Scan for the cell matching the given text and deliver its [X, Y] coordinate at center. 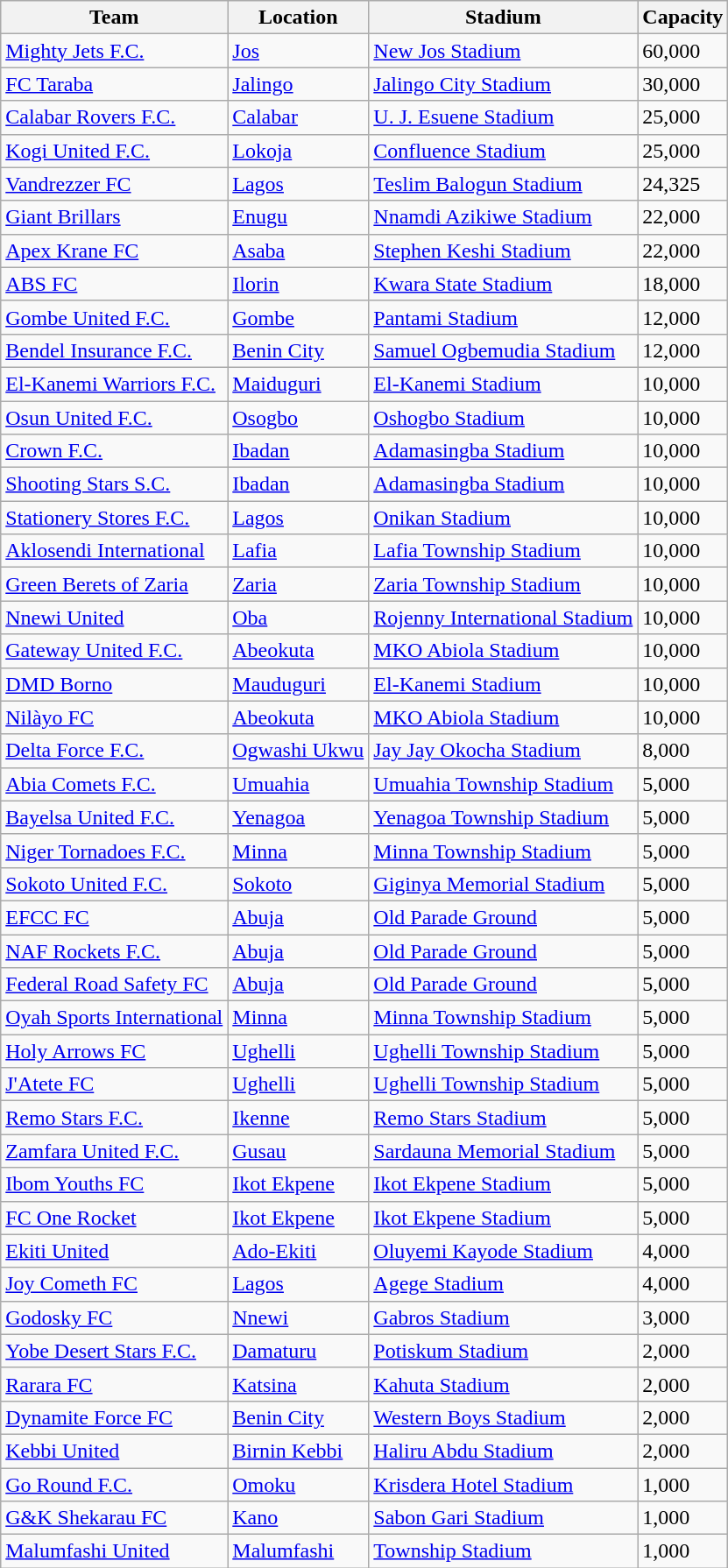
Apex Krane FC [114, 251]
Aklosendi International [114, 551]
EFCC FC [114, 917]
Vandrezzer FC [114, 184]
Yobe Desert Stars F.C. [114, 1351]
Remo Stars F.C. [114, 1118]
Bendel Insurance F.C. [114, 350]
Onikan Stadium [503, 518]
Gusau [298, 1151]
Umuahia Township Stadium [503, 784]
Calabar Rovers F.C. [114, 117]
U. J. Esuene Stadium [503, 117]
Teslim Balogun Stadium [503, 184]
Stephen Keshi Stadium [503, 251]
Damaturu [298, 1351]
Katsina [298, 1384]
Enugu [298, 217]
30,000 [683, 84]
Oluyemi Kayode Stadium [503, 1251]
Oshogbo Stadium [503, 418]
Gabros Stadium [503, 1317]
Stadium [503, 18]
Pantami Stadium [503, 317]
8,000 [683, 751]
Kahuta Stadium [503, 1384]
Remo Stars Stadium [503, 1118]
Haliru Abdu Stadium [503, 1451]
Capacity [683, 18]
Yenagoa [298, 817]
Nnamdi Azikiwe Stadium [503, 217]
Zaria Township Stadium [503, 584]
Krisdera Hotel Stadium [503, 1485]
Oyah Sports International [114, 1018]
Nnewi United [114, 618]
Niger Tornadoes F.C. [114, 851]
Kebbi United [114, 1451]
Bayelsa United F.C. [114, 817]
Kogi United F.C. [114, 151]
FC Taraba [114, 84]
Malumfashi United [114, 1551]
Western Boys Stadium [503, 1417]
Ado-Ekiti [298, 1251]
Calabar [298, 117]
Shooting Stars S.C. [114, 484]
Sokoto United F.C. [114, 884]
Ikenne [298, 1118]
Rarara FC [114, 1384]
Team [114, 18]
Gombe United F.C. [114, 317]
Joy Cometh FC [114, 1284]
Birnin Kebbi [298, 1451]
Lokoja [298, 151]
Potiskum Stadium [503, 1351]
Township Stadium [503, 1551]
Osogbo [298, 418]
Location [298, 18]
DMD Borno [114, 684]
Asaba [298, 251]
18,000 [683, 284]
Maiduguri [298, 384]
Dynamite Force FC [114, 1417]
Abia Comets F.C. [114, 784]
Rojenny International Stadium [503, 618]
Jos [298, 51]
ABS FC [114, 284]
Gateway United F.C. [114, 651]
Sokoto [298, 884]
Lafia Township Stadium [503, 551]
Mighty Jets F.C. [114, 51]
Green Berets of Zaria [114, 584]
Holy Arrows FC [114, 1051]
Ilorin [298, 284]
3,000 [683, 1317]
Delta Force F.C. [114, 751]
Umuahia [298, 784]
Giginya Memorial Stadium [503, 884]
Giant Brillars [114, 217]
Go Round F.C. [114, 1485]
Federal Road Safety FC [114, 985]
Ibom Youths FC [114, 1184]
FC One Rocket [114, 1218]
J'Atete FC [114, 1084]
Jay Jay Okocha Stadium [503, 751]
60,000 [683, 51]
Yenagoa Township Stadium [503, 817]
Crown F.C. [114, 451]
Kwara State Stadium [503, 284]
Jalingo [298, 84]
24,325 [683, 184]
Sardauna Memorial Stadium [503, 1151]
Mauduguri [298, 684]
Confluence Stadium [503, 151]
Zamfara United F.C. [114, 1151]
Nilàyo FC [114, 717]
Oba [298, 618]
Godosky FC [114, 1317]
Zaria [298, 584]
Osun United F.C. [114, 418]
Ogwashi Ukwu [298, 751]
Sabon Gari Stadium [503, 1518]
Ekiti United [114, 1251]
Lafia [298, 551]
G&K Shekarau FC [114, 1518]
Jalingo City Stadium [503, 84]
Malumfashi [298, 1551]
Stationery Stores F.C. [114, 518]
NAF Rockets F.C. [114, 950]
Agege Stadium [503, 1284]
El-Kanemi Warriors F.C. [114, 384]
Gombe [298, 317]
Omoku [298, 1485]
Nnewi [298, 1317]
Samuel Ogbemudia Stadium [503, 350]
Kano [298, 1518]
New Jos Stadium [503, 51]
